Detect which cell encompasses the target text, then output its (x, y) center coordinate. 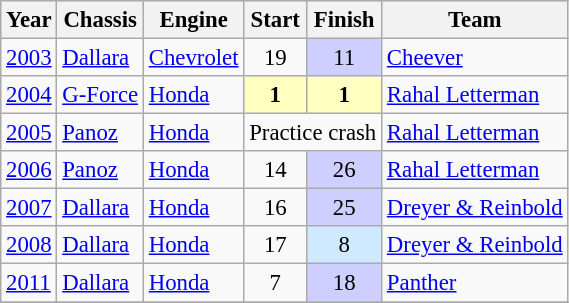
8 (344, 245)
26 (344, 170)
2008 (29, 245)
2007 (29, 208)
Year (29, 20)
2011 (29, 283)
2005 (29, 133)
Start (276, 20)
Finish (344, 20)
Practice crash (313, 133)
Panther (475, 283)
14 (276, 170)
16 (276, 208)
25 (344, 208)
G-Force (100, 95)
Team (475, 20)
17 (276, 245)
2003 (29, 58)
Cheever (475, 58)
19 (276, 58)
18 (344, 283)
Engine (193, 20)
2006 (29, 170)
7 (276, 283)
Chassis (100, 20)
Chevrolet (193, 58)
2004 (29, 95)
11 (344, 58)
